Return the [x, y] coordinate for the center point of the cell that contains the specified text.  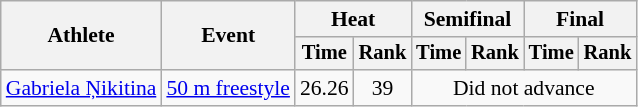
39 [383, 88]
26.26 [324, 88]
Event [228, 36]
Did not advance [524, 88]
Semifinal [467, 19]
50 m freestyle [228, 88]
Final [580, 19]
Athlete [82, 36]
Gabriela Ņikitina [82, 88]
Heat [353, 19]
